Output the (X, Y) coordinate of the center of the cell containing the given text.  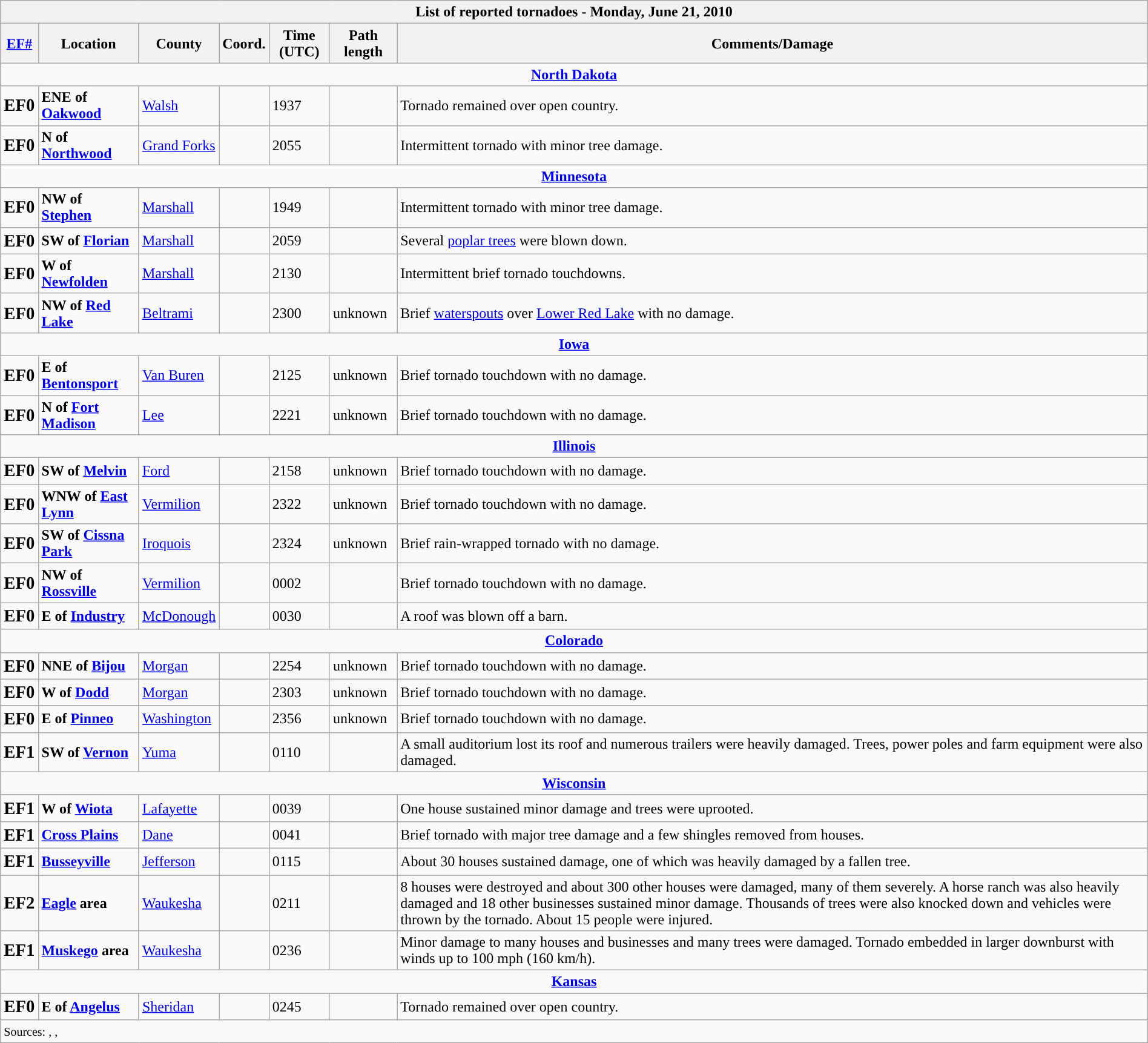
0245 (299, 1007)
2130 (299, 274)
Comments/Damage (773, 44)
2158 (299, 471)
Brief waterspouts over Lower Red Lake with no damage. (773, 313)
Brief rain-wrapped tornado with no damage. (773, 544)
Sheridan (179, 1007)
County (179, 44)
Yuma (179, 752)
W of Dodd (88, 692)
Minor damage to many houses and businesses and many trees were damaged. Tornado embedded in larger downburst with winds up to 100 mph (160 km/h). (773, 951)
One house sustained minor damage and trees were uprooted. (773, 808)
2300 (299, 313)
About 30 houses sustained damage, one of which was heavily damaged by a fallen tree. (773, 861)
2221 (299, 414)
2356 (299, 719)
0211 (299, 902)
Washington (179, 719)
2059 (299, 240)
Muskego area (88, 951)
Van Buren (179, 376)
Walsh (179, 105)
North Dakota (574, 74)
Busseyville (88, 861)
Sources: , , (574, 1031)
0039 (299, 808)
List of reported tornadoes - Monday, June 21, 2010 (574, 12)
2125 (299, 376)
EF2 (19, 902)
Minnesota (574, 176)
W of Wiota (88, 808)
ENE of Oakwood (88, 105)
Brief tornado with major tree damage and a few shingles removed from houses. (773, 835)
Eagle area (88, 902)
W of Newfolden (88, 274)
N of Fort Madison (88, 414)
0041 (299, 835)
Several poplar trees were blown down. (773, 240)
2324 (299, 544)
NNE of Bijou (88, 666)
2055 (299, 145)
0236 (299, 951)
SW of Florian (88, 240)
SW of Melvin (88, 471)
N of Northwood (88, 145)
Path length (363, 44)
Iroquois (179, 544)
2322 (299, 504)
Lafayette (179, 808)
NW of Rossville (88, 583)
Wisconsin (574, 783)
EF# (19, 44)
SW of Cissna Park (88, 544)
SW of Vernon (88, 752)
E of Industry (88, 616)
Intermittent brief tornado touchdowns. (773, 274)
1949 (299, 207)
0002 (299, 583)
A roof was blown off a barn. (773, 616)
Grand Forks (179, 145)
E of Angelus (88, 1007)
0110 (299, 752)
0115 (299, 861)
Illinois (574, 446)
Cross Plains (88, 835)
Jefferson (179, 861)
1937 (299, 105)
Location (88, 44)
Colorado (574, 641)
0030 (299, 616)
2254 (299, 666)
Kansas (574, 982)
2303 (299, 692)
Time (UTC) (299, 44)
WNW of East Lynn (88, 504)
Lee (179, 414)
E of Pinneo (88, 719)
E of Bentonsport (88, 376)
McDonough (179, 616)
NW of Red Lake (88, 313)
NW of Stephen (88, 207)
Ford (179, 471)
Iowa (574, 344)
Dane (179, 835)
Beltrami (179, 313)
A small auditorium lost its roof and numerous trailers were heavily damaged. Trees, power poles and farm equipment were also damaged. (773, 752)
Coord. (244, 44)
